Capture the cell that displays the provided text and extract its (X, Y) central coordinate. 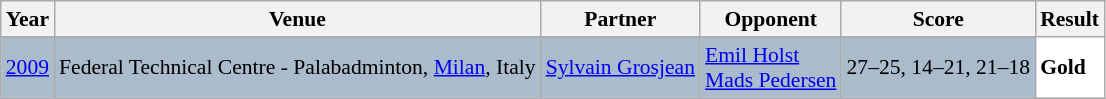
Opponent (770, 19)
Sylvain Grosjean (620, 68)
Year (28, 19)
Venue (298, 19)
Federal Technical Centre - Palabadminton, Milan, Italy (298, 68)
Partner (620, 19)
Score (938, 19)
Gold (1070, 68)
Result (1070, 19)
2009 (28, 68)
27–25, 14–21, 21–18 (938, 68)
Emil Holst Mads Pedersen (770, 68)
